Locate the cell with the specified text and output its [X, Y] center coordinate. 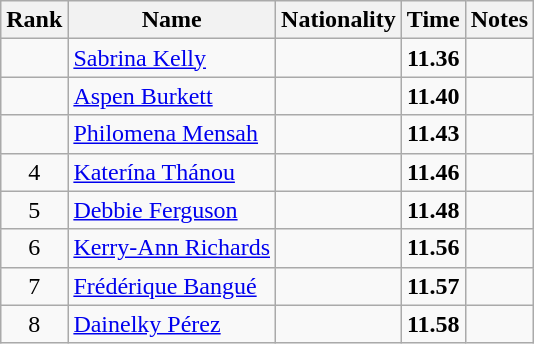
Notes [499, 20]
Frédérique Bangué [172, 286]
8 [34, 324]
7 [34, 286]
Rank [34, 20]
Kerry-Ann Richards [172, 248]
Time [433, 20]
Debbie Ferguson [172, 210]
11.40 [433, 96]
11.58 [433, 324]
11.43 [433, 134]
5 [34, 210]
11.56 [433, 248]
Sabrina Kelly [172, 58]
Aspen Burkett [172, 96]
11.46 [433, 172]
6 [34, 248]
4 [34, 172]
11.57 [433, 286]
Philomena Mensah [172, 134]
Katerína Thánou [172, 172]
Nationality [339, 20]
11.48 [433, 210]
Dainelky Pérez [172, 324]
Name [172, 20]
11.36 [433, 58]
